Locate the cell with the specified text and output its [x, y] center coordinate. 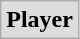
Player [40, 20]
